Provide the (X, Y) coordinate of the cell's center where the given text is located.  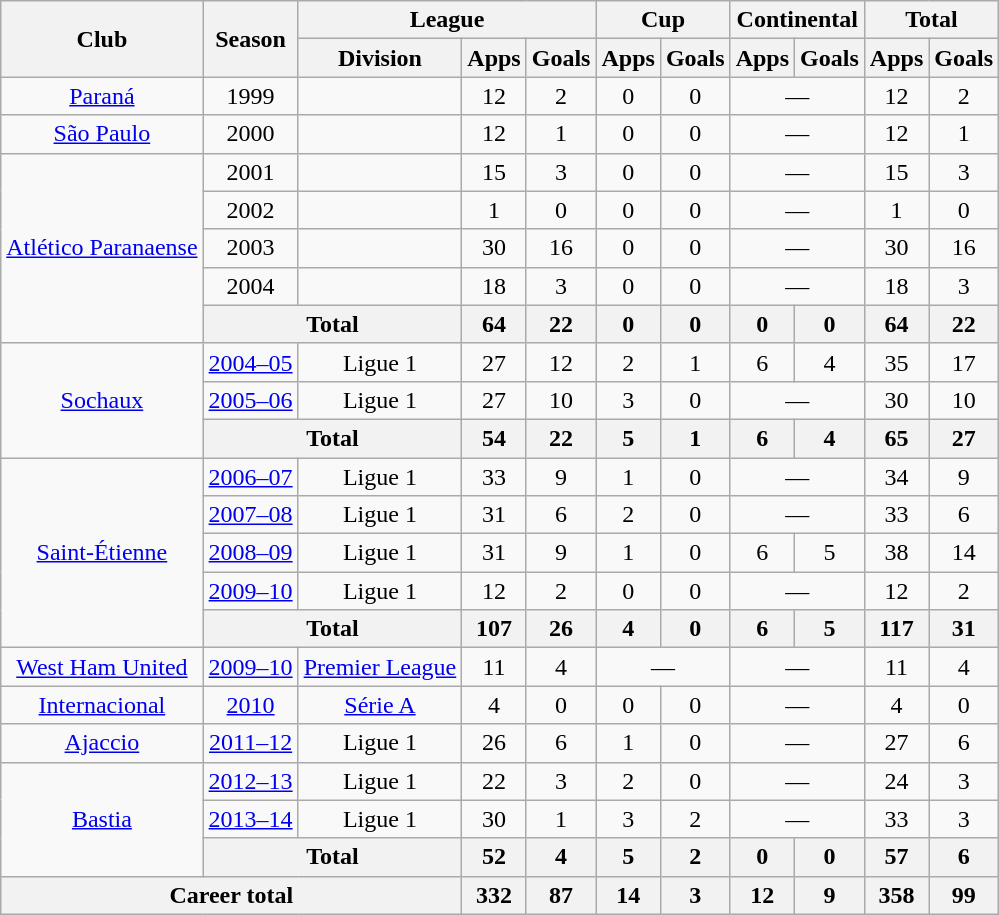
2013–14 (250, 819)
West Ham United (102, 667)
Club (102, 39)
2004 (250, 286)
2010 (250, 705)
League (447, 20)
Atlético Paranaense (102, 248)
2012–13 (250, 781)
Bastia (102, 819)
107 (494, 629)
São Paulo (102, 134)
Cup (663, 20)
2003 (250, 248)
65 (896, 438)
99 (964, 895)
17 (964, 362)
Continental (797, 20)
2011–12 (250, 743)
54 (494, 438)
2008–09 (250, 553)
2004–05 (250, 362)
2007–08 (250, 515)
52 (494, 857)
Premier League (380, 667)
Saint-Étienne (102, 553)
2005–06 (250, 400)
Ajaccio (102, 743)
57 (896, 857)
Paraná (102, 96)
2001 (250, 172)
1999 (250, 96)
2002 (250, 210)
Career total (232, 895)
Sochaux (102, 400)
332 (494, 895)
Série A (380, 705)
2006–07 (250, 477)
38 (896, 553)
87 (561, 895)
35 (896, 362)
24 (896, 781)
Season (250, 39)
Division (380, 58)
358 (896, 895)
34 (896, 477)
2000 (250, 134)
Internacional (102, 705)
117 (896, 629)
